Pinpoint the cell where the given text exists, returning its (x, y) midpoint coordinate. 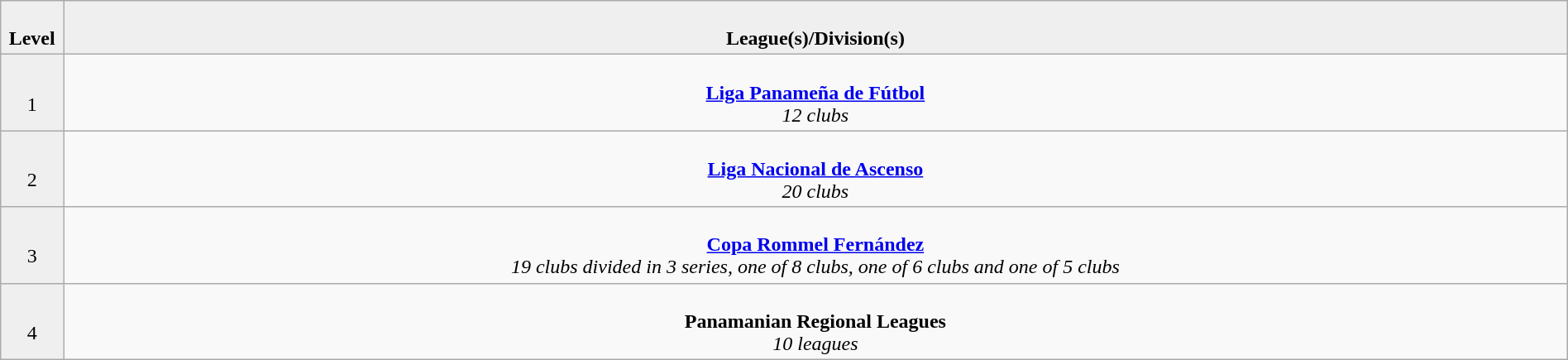
2 (32, 169)
Level (32, 28)
4 (32, 321)
Copa Rommel Fernández 19 clubs divided in 3 series, one of 8 clubs, one of 6 clubs and one of 5 clubs (815, 245)
Panamanian Regional Leagues 10 leagues (815, 321)
Liga Panameña de Fútbol 12 clubs (815, 93)
1 (32, 93)
League(s)/Division(s) (815, 28)
3 (32, 245)
Liga Nacional de Ascenso 20 clubs (815, 169)
